Provide the (x, y) coordinate of the cell's center where the given text is located.  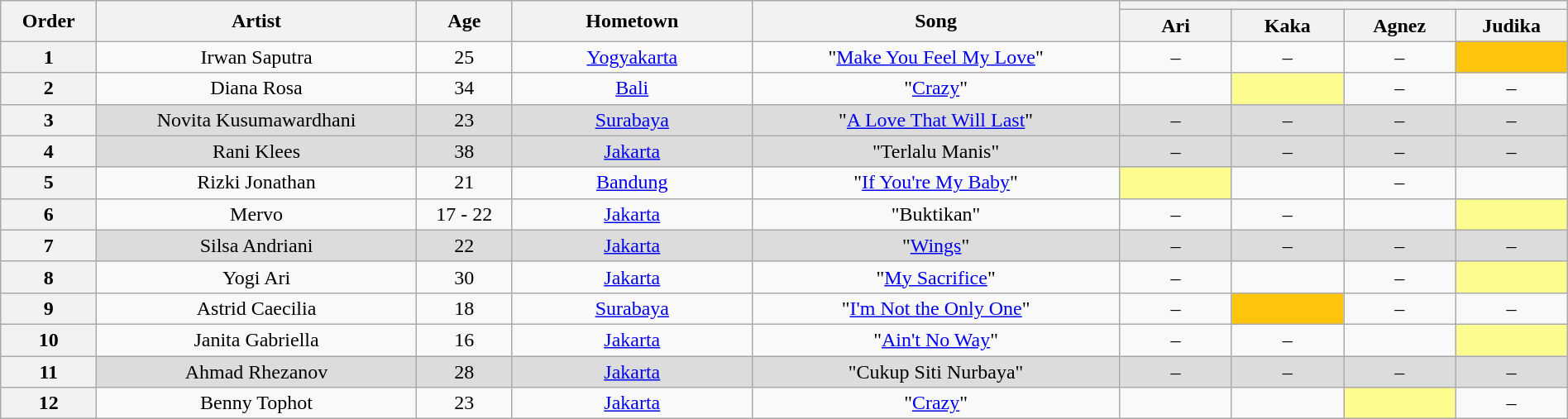
22 (464, 245)
12 (49, 403)
Mervo (256, 214)
9 (49, 308)
6 (49, 214)
25 (464, 57)
Kaka (1287, 26)
Ahmad Rhezanov (256, 371)
Ari (1176, 26)
16 (464, 340)
Order (49, 21)
18 (464, 308)
Judika (1512, 26)
2 (49, 88)
"Ain't No Way" (936, 340)
Artist (256, 21)
3 (49, 120)
Hometown (632, 21)
Irwan Saputra (256, 57)
11 (49, 371)
17 - 22 (464, 214)
10 (49, 340)
Janita Gabriella (256, 340)
7 (49, 245)
8 (49, 277)
"Buktikan" (936, 214)
21 (464, 183)
Astrid Caecilia (256, 308)
Agnez (1399, 26)
Benny Tophot (256, 403)
Age (464, 21)
1 (49, 57)
"A Love That Will Last" (936, 120)
34 (464, 88)
Song (936, 21)
Bali (632, 88)
"My Sacrifice" (936, 277)
"Terlalu Manis" (936, 151)
"Cukup Siti Nurbaya" (936, 371)
Silsa Andriani (256, 245)
"I'm Not the Only One" (936, 308)
Bandung (632, 183)
"If You're My Baby" (936, 183)
"Wings" (936, 245)
5 (49, 183)
Yogyakarta (632, 57)
Rizki Jonathan (256, 183)
4 (49, 151)
Rani Klees (256, 151)
"Make You Feel My Love" (936, 57)
Novita Kusumawardhani (256, 120)
Diana Rosa (256, 88)
38 (464, 151)
30 (464, 277)
Yogi Ari (256, 277)
28 (464, 371)
